Capture the cell that displays the provided text and extract its [X, Y] central coordinate. 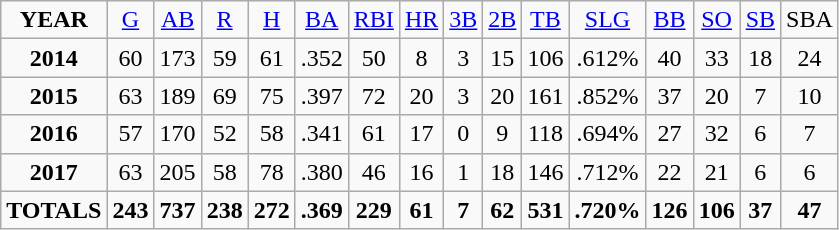
126 [670, 210]
HR [421, 20]
50 [374, 58]
24 [810, 58]
243 [130, 210]
57 [130, 134]
2B [502, 20]
531 [546, 210]
.720% [608, 210]
RBI [374, 20]
173 [178, 58]
33 [716, 58]
10 [810, 96]
3B [464, 20]
.397 [322, 96]
161 [546, 96]
47 [810, 210]
.852% [608, 96]
52 [224, 134]
72 [374, 96]
.694% [608, 134]
1 [464, 172]
.352 [322, 58]
60 [130, 58]
.341 [322, 134]
78 [272, 172]
15 [502, 58]
118 [546, 134]
TOTALS [54, 210]
G [130, 20]
.712% [608, 172]
238 [224, 210]
SO [716, 20]
SBA [810, 20]
17 [421, 134]
272 [272, 210]
69 [224, 96]
2016 [54, 134]
H [272, 20]
.612% [608, 58]
75 [272, 96]
59 [224, 58]
189 [178, 96]
BA [322, 20]
AB [178, 20]
0 [464, 134]
46 [374, 172]
2015 [54, 96]
170 [178, 134]
SB [760, 20]
.380 [322, 172]
.369 [322, 210]
SLG [608, 20]
146 [546, 172]
737 [178, 210]
32 [716, 134]
9 [502, 134]
21 [716, 172]
BB [670, 20]
R [224, 20]
205 [178, 172]
YEAR [54, 20]
2014 [54, 58]
27 [670, 134]
8 [421, 58]
22 [670, 172]
62 [502, 210]
229 [374, 210]
40 [670, 58]
2017 [54, 172]
16 [421, 172]
TB [546, 20]
